Identify which cell holds the provided text, then report its [X, Y] central coordinate. 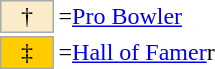
‡ [27, 52]
† [27, 16]
